Determine the (X, Y) coordinate at the center of the cell enclosing the given text.  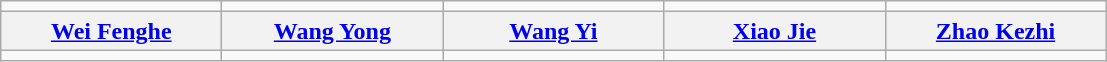
Xiao Jie (774, 31)
Wang Yong (332, 31)
Wang Yi (554, 31)
Zhao Kezhi (996, 31)
Wei Fenghe (112, 31)
